Search for the cell housing the specified text and yield its [x, y] center coordinate. 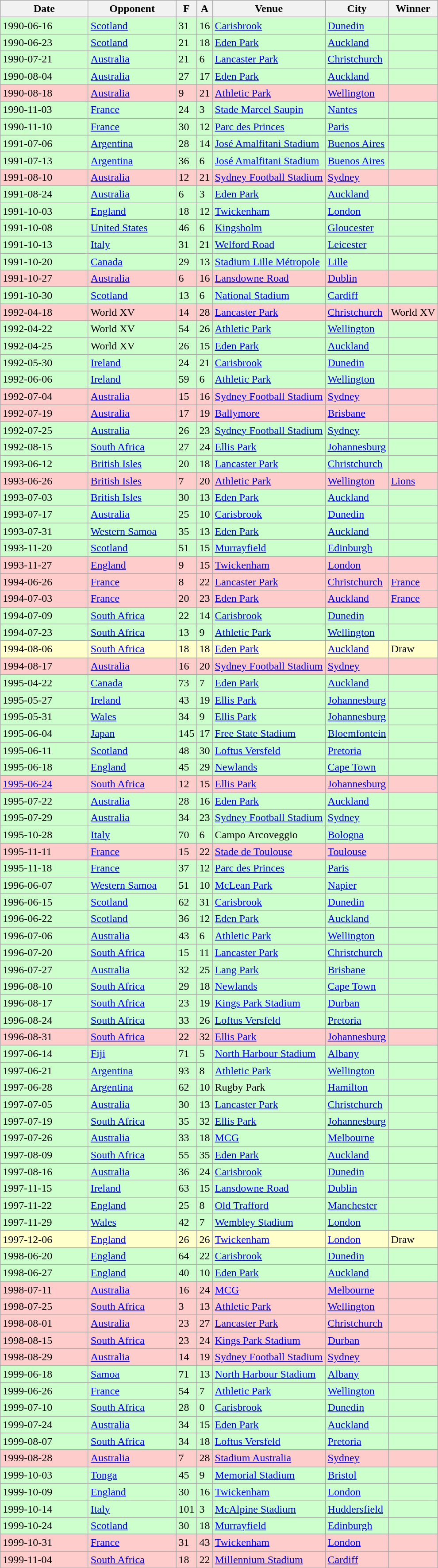
1999-10-24 [44, 1525]
1999-06-26 [44, 1391]
1999-10-09 [44, 1492]
Opponent [132, 9]
93 [187, 1071]
1996-08-10 [44, 986]
1998-07-11 [44, 1290]
59 [187, 379]
1991-10-03 [44, 211]
1994-06-26 [44, 582]
1996-07-20 [44, 952]
1995-11-18 [44, 868]
1991-10-13 [44, 245]
1995-05-27 [44, 700]
11 [204, 952]
Huddersfield [357, 1509]
McAlpine Stadium [269, 1509]
1999-10-31 [44, 1542]
1994-07-03 [44, 599]
Leicester [357, 245]
1997-11-15 [44, 1189]
1997-11-22 [44, 1205]
1995-06-11 [44, 751]
Ballymore [269, 413]
1991-07-06 [44, 143]
Stadium Australia [269, 1458]
Fiji [132, 1054]
46 [187, 228]
1996-07-06 [44, 936]
Stadium Lille Métropole [269, 262]
73 [187, 683]
Old Trafford [269, 1205]
Lions [413, 480]
1993-11-27 [44, 565]
1991-08-24 [44, 194]
1991-08-10 [44, 177]
1992-07-19 [44, 413]
1998-08-15 [44, 1340]
Nantes [357, 110]
1991-10-08 [44, 228]
145 [187, 733]
1995-06-04 [44, 733]
Memorial Stadium [269, 1475]
Kingsholm [269, 228]
1997-12-06 [44, 1239]
1998-08-01 [44, 1324]
Japan [132, 733]
1998-08-29 [44, 1357]
Manchester [357, 1205]
1998-06-20 [44, 1256]
Lang Park [269, 969]
1993-11-20 [44, 548]
Gloucester [357, 228]
1997-06-14 [44, 1054]
1993-06-26 [44, 480]
64 [187, 1256]
Toulouse [357, 852]
1996-06-22 [44, 919]
1994-07-09 [44, 616]
1996-06-15 [44, 902]
1992-05-30 [44, 363]
Stade Marcel Saupin [269, 110]
1994-08-17 [44, 666]
F [187, 9]
Samoa [132, 1374]
Rugby Park [269, 1088]
Hamilton [357, 1088]
1990-07-21 [44, 59]
1996-08-31 [44, 1037]
Millennium Stadium [269, 1559]
1996-08-17 [44, 1003]
1995-06-24 [44, 784]
55 [187, 1155]
1995-05-31 [44, 716]
1990-06-16 [44, 26]
1990-11-03 [44, 110]
1995-07-22 [44, 801]
1990-06-23 [44, 43]
Wembley Stadium [269, 1222]
Venue [269, 9]
City [357, 9]
McLean Park [269, 885]
37 [187, 868]
1993-07-31 [44, 531]
National Stadium [269, 295]
1998-06-27 [44, 1273]
1991-07-13 [44, 160]
1995-06-18 [44, 767]
1999-08-28 [44, 1458]
A [204, 9]
Bloemfontein [357, 733]
1991-10-20 [44, 262]
1994-08-06 [44, 649]
1991-10-30 [44, 295]
1999-06-18 [44, 1374]
63 [187, 1189]
1992-06-06 [44, 379]
1997-08-16 [44, 1172]
1997-06-28 [44, 1088]
1999-07-10 [44, 1408]
1995-07-29 [44, 818]
1992-07-04 [44, 396]
1999-10-03 [44, 1475]
Bristol [357, 1475]
Campo Arcoveggio [269, 835]
101 [187, 1509]
0 [204, 1408]
1996-07-27 [44, 969]
1996-06-07 [44, 885]
1992-07-25 [44, 430]
70 [187, 835]
1992-08-15 [44, 447]
1997-07-26 [44, 1138]
1995-11-11 [44, 852]
1999-07-24 [44, 1425]
1992-04-22 [44, 329]
Free State Stadium [269, 733]
1998-07-25 [44, 1307]
Winner [413, 9]
1997-08-09 [44, 1155]
1995-10-28 [44, 835]
1990-08-18 [44, 93]
Date [44, 9]
United States [132, 228]
1990-08-04 [44, 76]
1996-08-24 [44, 1020]
1993-06-12 [44, 464]
1993-07-03 [44, 498]
48 [187, 751]
1999-11-04 [44, 1559]
1999-10-14 [44, 1509]
1993-07-17 [44, 515]
Bologna [357, 835]
1997-07-05 [44, 1104]
1997-06-21 [44, 1071]
1992-04-18 [44, 312]
1995-04-22 [44, 683]
1999-08-07 [44, 1441]
Lille [357, 262]
40 [187, 1273]
1997-11-29 [44, 1222]
1994-07-23 [44, 632]
Napier [357, 885]
42 [187, 1222]
Welford Road [269, 245]
1997-07-19 [44, 1121]
1990-11-10 [44, 127]
5 [204, 1054]
Tonga [132, 1475]
Stade de Toulouse [269, 852]
1992-04-25 [44, 346]
1991-10-27 [44, 279]
